Search for the cell housing the specified text and yield its (x, y) center coordinate. 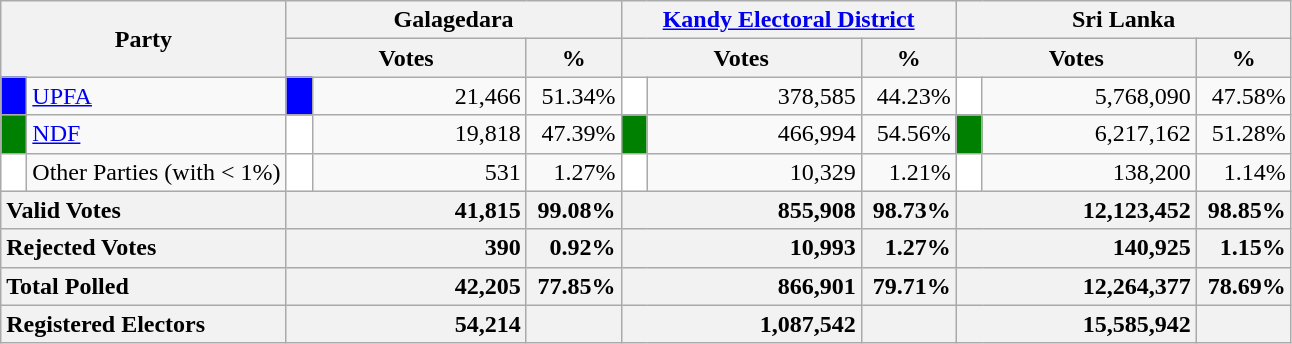
42,205 (406, 286)
54,214 (406, 324)
0.92% (574, 248)
99.08% (574, 210)
10,993 (741, 248)
Other Parties (with < 1%) (156, 172)
390 (406, 248)
19,818 (419, 134)
79.71% (908, 286)
5,768,090 (1089, 96)
Party (144, 39)
10,329 (754, 172)
12,264,377 (1076, 286)
866,901 (741, 286)
51.28% (1244, 134)
Valid Votes (144, 210)
378,585 (754, 96)
140,925 (1076, 248)
12,123,452 (1076, 210)
UPFA (156, 96)
44.23% (908, 96)
98.85% (1244, 210)
21,466 (419, 96)
Total Polled (144, 286)
Sri Lanka (1124, 20)
466,994 (754, 134)
77.85% (574, 286)
531 (419, 172)
Galagedara (454, 20)
6,217,162 (1089, 134)
41,815 (406, 210)
98.73% (908, 210)
54.56% (908, 134)
Kandy Electoral District (788, 20)
855,908 (741, 210)
78.69% (1244, 286)
15,585,942 (1076, 324)
47.58% (1244, 96)
47.39% (574, 134)
1.14% (1244, 172)
NDF (156, 134)
Rejected Votes (144, 248)
1.15% (1244, 248)
1.21% (908, 172)
Registered Electors (144, 324)
138,200 (1089, 172)
51.34% (574, 96)
1,087,542 (741, 324)
